Extract the [x, y] coordinate from the center of the cell holding the provided text.  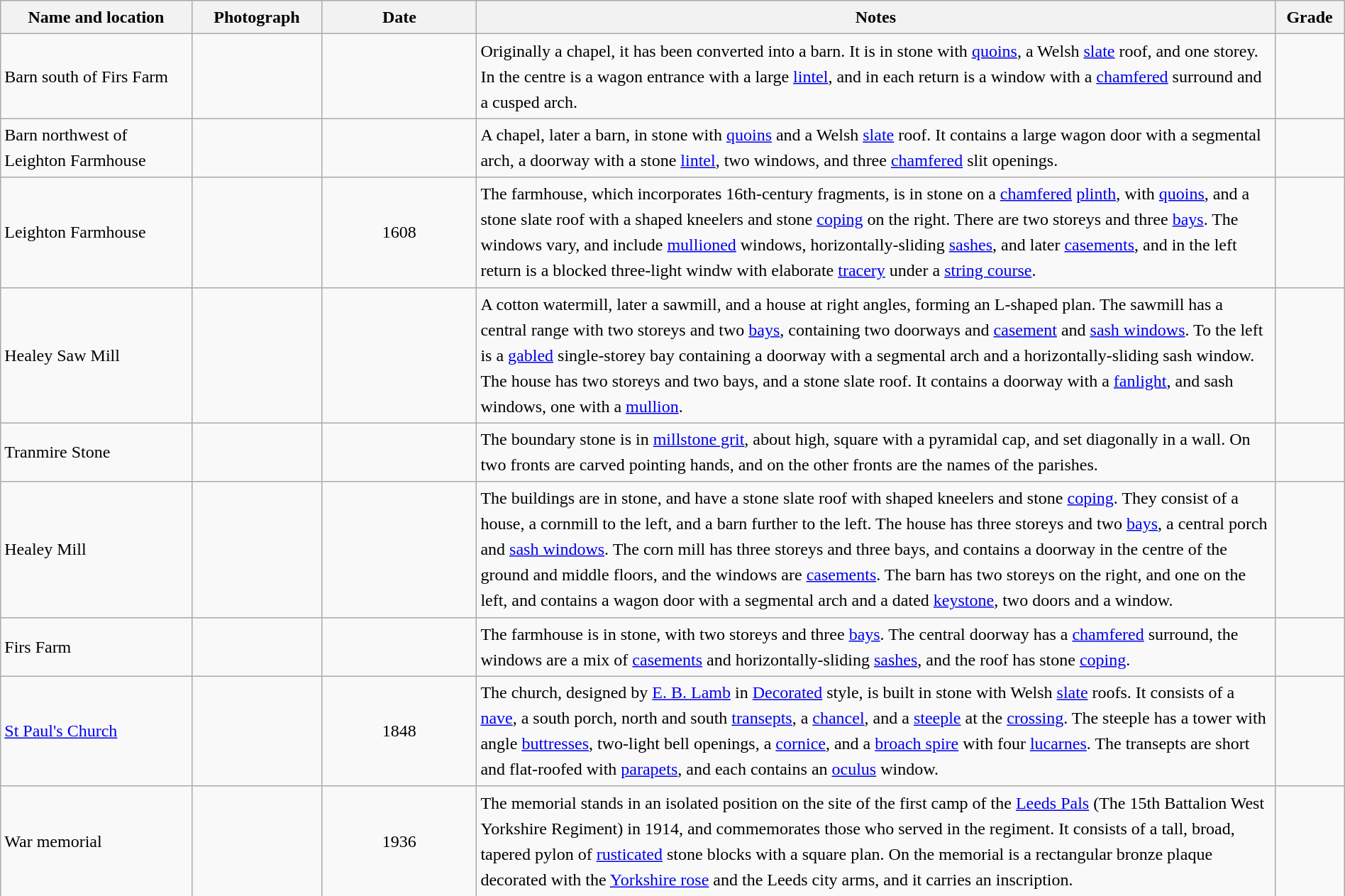
Leighton Farmhouse [96, 233]
Name and location [96, 17]
Barn northwest of Leighton Farmhouse [96, 148]
Notes [875, 17]
Photograph [257, 17]
Healey Mill [96, 549]
Firs Farm [96, 647]
Grade [1310, 17]
St Paul's Church [96, 731]
Barn south of Firs Farm [96, 77]
War memorial [96, 841]
1936 [399, 841]
1848 [399, 731]
Tranmire Stone [96, 453]
Date [399, 17]
1608 [399, 233]
Healey Saw Mill [96, 355]
